For the text-containing cell, return its midpoint in [x, y] coordinate format. 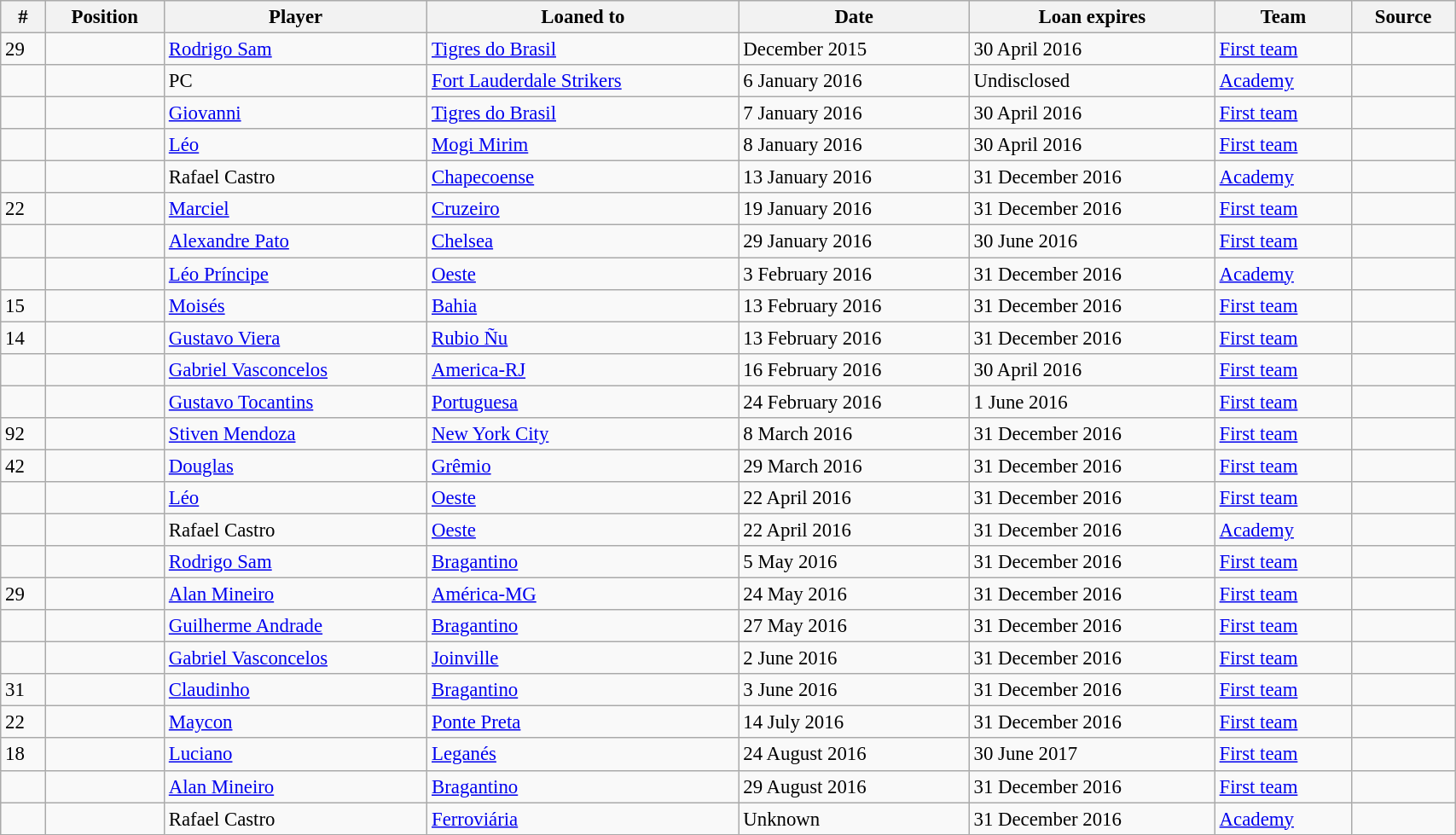
92 [23, 434]
Marciel [296, 209]
29 March 2016 [854, 466]
Undisclosed [1092, 81]
Unknown [854, 819]
Maycon [296, 722]
Moisés [296, 305]
Loan expires [1092, 17]
Joinville [583, 658]
Chelsea [583, 241]
29 August 2016 [854, 786]
Claudinho [296, 690]
Gustavo Viera [296, 338]
6 January 2016 [854, 81]
New York City [583, 434]
Luciano [296, 755]
December 2015 [854, 49]
24 August 2016 [854, 755]
1 June 2016 [1092, 402]
Léo Príncipe [296, 274]
8 March 2016 [854, 434]
Ferroviária [583, 819]
42 [23, 466]
7 January 2016 [854, 113]
América-MG [583, 594]
8 January 2016 [854, 145]
Loaned to [583, 17]
Chapecoense [583, 177]
Portuguesa [583, 402]
31 [23, 690]
Cruzeiro [583, 209]
Source [1404, 17]
24 May 2016 [854, 594]
Douglas [296, 466]
Stiven Mendoza [296, 434]
PC [296, 81]
29 January 2016 [854, 241]
Ponte Preta [583, 722]
# [23, 17]
Bahia [583, 305]
15 [23, 305]
13 January 2016 [854, 177]
Fort Lauderdale Strikers [583, 81]
Alexandre Pato [296, 241]
Giovanni [296, 113]
Gustavo Tocantins [296, 402]
3 June 2016 [854, 690]
5 May 2016 [854, 562]
2 June 2016 [854, 658]
Mogi Mirim [583, 145]
Guilherme Andrade [296, 626]
America-RJ [583, 369]
14 [23, 338]
Grêmio [583, 466]
Team [1283, 17]
Date [854, 17]
Position [105, 17]
30 June 2017 [1092, 755]
30 June 2016 [1092, 241]
27 May 2016 [854, 626]
16 February 2016 [854, 369]
24 February 2016 [854, 402]
Player [296, 17]
14 July 2016 [854, 722]
3 February 2016 [854, 274]
Leganés [583, 755]
Rubio Ñu [583, 338]
19 January 2016 [854, 209]
18 [23, 755]
